Extract the [x, y] coordinate from the center of the cell holding the provided text.  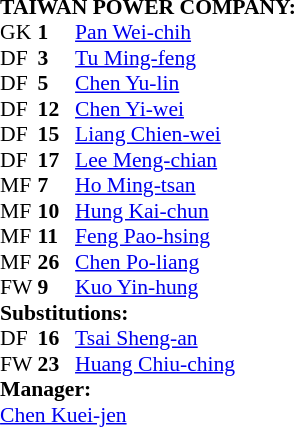
26 [57, 262]
23 [57, 364]
12 [57, 109]
5 [57, 83]
9 [57, 287]
15 [57, 135]
GK [19, 33]
3 [57, 58]
10 [57, 211]
16 [57, 339]
7 [57, 185]
11 [57, 237]
17 [57, 160]
1 [57, 33]
